Provide the [X, Y] coordinate of the cell's center where the given text is located.  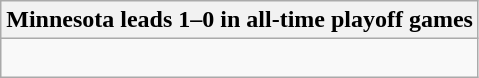
Minnesota leads 1–0 in all-time playoff games [240, 20]
